Scan for the cell matching the given text and deliver its [X, Y] coordinate at center. 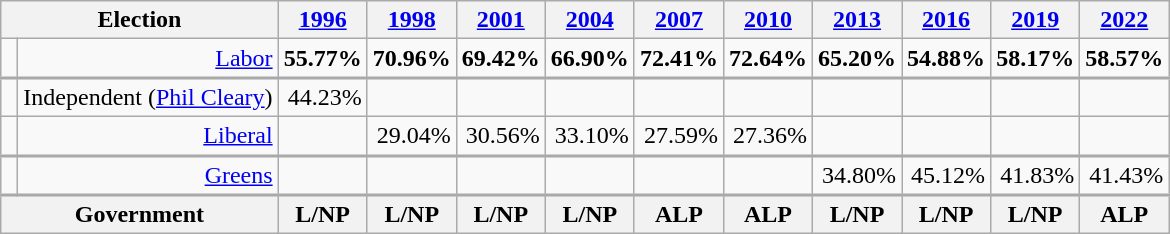
2019 [1036, 20]
Liberal [148, 136]
2013 [858, 20]
1996 [322, 20]
29.04% [412, 136]
27.36% [768, 136]
Independent (Phil Cleary) [148, 98]
58.57% [1124, 58]
41.83% [1036, 175]
45.12% [946, 175]
55.77% [322, 58]
70.96% [412, 58]
2001 [500, 20]
2004 [590, 20]
Labor [148, 58]
2007 [678, 20]
1998 [412, 20]
69.42% [500, 58]
72.41% [678, 58]
54.88% [946, 58]
30.56% [500, 136]
65.20% [858, 58]
Election [140, 20]
27.59% [678, 136]
2010 [768, 20]
58.17% [1036, 58]
Greens [148, 175]
2016 [946, 20]
34.80% [858, 175]
72.64% [768, 58]
44.23% [322, 98]
33.10% [590, 136]
2022 [1124, 20]
41.43% [1124, 175]
Government [140, 214]
66.90% [590, 58]
